Return the (X, Y) coordinate for the center point of the cell that contains the specified text.  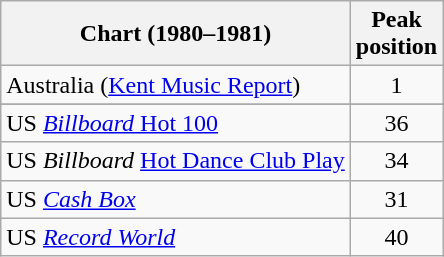
US Billboard Hot 100 (176, 123)
40 (396, 237)
Peakposition (396, 34)
US Billboard Hot Dance Club Play (176, 161)
Australia (Kent Music Report) (176, 85)
Chart (1980–1981) (176, 34)
US Cash Box (176, 199)
31 (396, 199)
34 (396, 161)
US Record World (176, 237)
1 (396, 85)
36 (396, 123)
